Determine the (X, Y) coordinate at the center of the cell enclosing the given text.  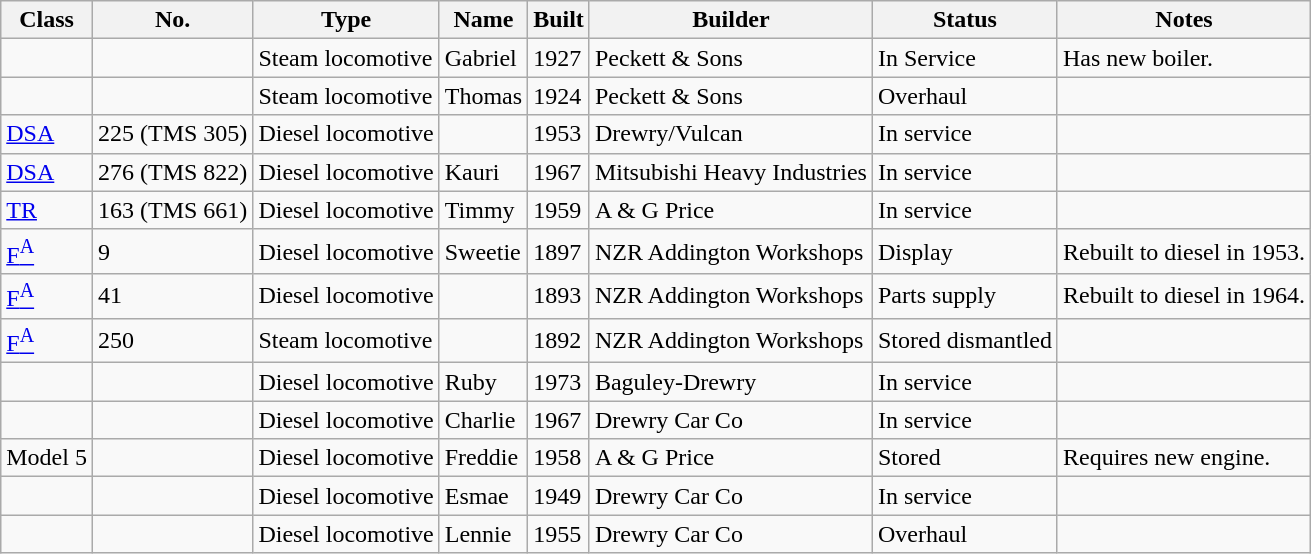
No. (172, 20)
1973 (559, 382)
Ruby (483, 382)
Sweetie (483, 252)
In Service (964, 58)
1959 (559, 210)
Lennie (483, 534)
Thomas (483, 96)
Class (47, 20)
41 (172, 296)
1892 (559, 340)
9 (172, 252)
1927 (559, 58)
1924 (559, 96)
Stored dismantled (964, 340)
Display (964, 252)
Model 5 (47, 458)
1958 (559, 458)
1953 (559, 134)
Requires new engine. (1184, 458)
Charlie (483, 420)
225 (TMS 305) (172, 134)
Status (964, 20)
Rebuilt to diesel in 1953. (1184, 252)
1897 (559, 252)
1955 (559, 534)
TR (47, 210)
Drewry/Vulcan (730, 134)
Esmae (483, 496)
Kauri (483, 172)
Baguley-Drewry (730, 382)
Stored (964, 458)
Notes (1184, 20)
1949 (559, 496)
Parts supply (964, 296)
Mitsubishi Heavy Industries (730, 172)
Rebuilt to diesel in 1964. (1184, 296)
Freddie (483, 458)
Has new boiler. (1184, 58)
Name (483, 20)
Gabriel (483, 58)
Built (559, 20)
Type (346, 20)
Builder (730, 20)
Timmy (483, 210)
250 (172, 340)
1893 (559, 296)
276 (TMS 822) (172, 172)
163 (TMS 661) (172, 210)
